Return the [X, Y] coordinate for the center point of the cell that contains the specified text.  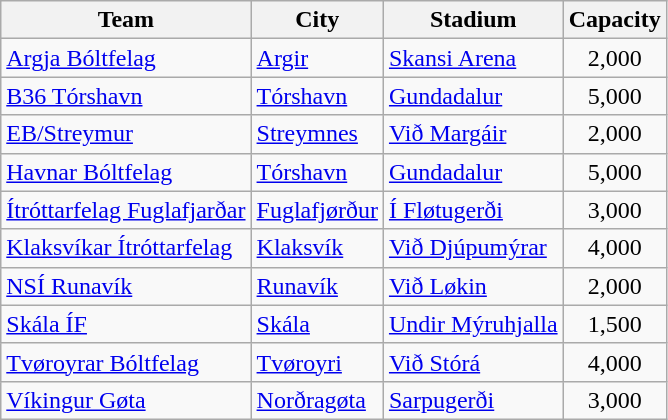
Undir Mýruhjalla [473, 324]
Í Fløtugerði [473, 210]
Argir [317, 58]
B36 Tórshavn [126, 96]
1,500 [614, 324]
Skála [317, 324]
Við Løkin [473, 286]
Skála ÍF [126, 324]
Sarpugerði [473, 400]
City [317, 20]
Stadium [473, 20]
Tvøroyri [317, 362]
Við Stórá [473, 362]
NSÍ Runavík [126, 286]
Runavík [317, 286]
Norðragøta [317, 400]
Klaksvík [317, 248]
Við Djúpumýrar [473, 248]
Klaksvíkar Ítróttarfelag [126, 248]
Ítróttarfelag Fuglafjarðar [126, 210]
Streymnes [317, 134]
Skansi Arena [473, 58]
Team [126, 20]
Víkingur Gøta [126, 400]
Við Margáir [473, 134]
Havnar Bóltfelag [126, 172]
Argja Bóltfelag [126, 58]
Fuglafjørður [317, 210]
EB/Streymur [126, 134]
Tvøroyrar Bóltfelag [126, 362]
Capacity [614, 20]
